Determine the (X, Y) coordinate at the center of the cell enclosing the given text.  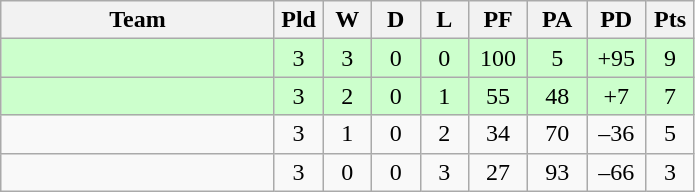
–66 (616, 172)
+7 (616, 96)
PA (558, 20)
L (444, 20)
93 (558, 172)
Team (138, 20)
PD (616, 20)
55 (498, 96)
27 (498, 172)
Pld (298, 20)
70 (558, 134)
PF (498, 20)
7 (670, 96)
D (396, 20)
34 (498, 134)
9 (670, 58)
48 (558, 96)
W (348, 20)
+95 (616, 58)
100 (498, 58)
Pts (670, 20)
–36 (616, 134)
